Find where the given text appears and provide that cell's center as [X, Y] coordinate. 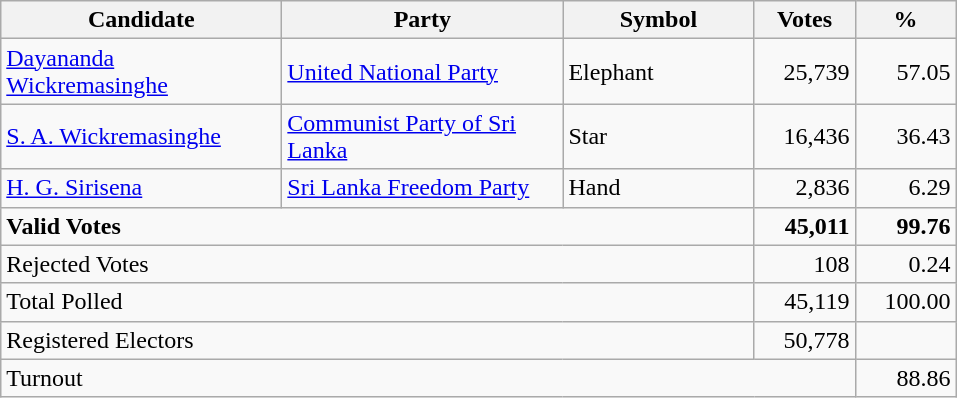
Sri Lanka Freedom Party [422, 188]
16,436 [804, 136]
Star [658, 136]
2,836 [804, 188]
108 [804, 264]
57.05 [906, 72]
Registered Electors [378, 340]
Symbol [658, 20]
Votes [804, 20]
Total Polled [378, 302]
Turnout [428, 378]
United National Party [422, 72]
99.76 [906, 226]
36.43 [906, 136]
H. G. Sirisena [142, 188]
45,011 [804, 226]
Dayananda Wickremasinghe [142, 72]
45,119 [804, 302]
Valid Votes [378, 226]
S. A. Wickremasinghe [142, 136]
Communist Party of Sri Lanka [422, 136]
Elephant [658, 72]
Hand [658, 188]
88.86 [906, 378]
0.24 [906, 264]
Candidate [142, 20]
25,739 [804, 72]
6.29 [906, 188]
Party [422, 20]
100.00 [906, 302]
Rejected Votes [378, 264]
% [906, 20]
50,778 [804, 340]
